Output the [X, Y] coordinate of the center of the cell containing the given text.  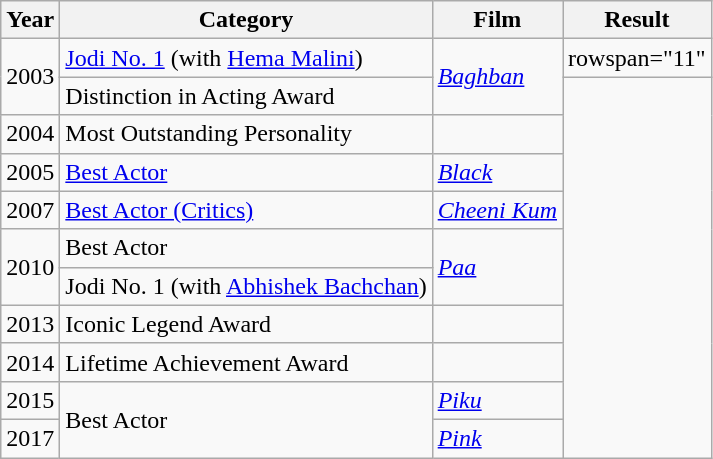
rowspan="11" [638, 58]
2004 [30, 134]
Category [246, 20]
Iconic Legend Award [246, 324]
2015 [30, 400]
Jodi No. 1 (with Abhishek Bachchan) [246, 286]
2010 [30, 267]
2003 [30, 77]
Cheeni Kum [497, 210]
Jodi No. 1 (with Hema Malini) [246, 58]
Piku [497, 400]
Distinction in Acting Award [246, 96]
Paa [497, 267]
2017 [30, 438]
Black [497, 172]
2014 [30, 362]
2013 [30, 324]
Best Actor (Critics) [246, 210]
Pink [497, 438]
Baghban [497, 77]
2005 [30, 172]
2007 [30, 210]
Result [638, 20]
Film [497, 20]
Lifetime Achievement Award [246, 362]
Year [30, 20]
Most Outstanding Personality [246, 134]
